Identify which cell holds the provided text, then report its (x, y) central coordinate. 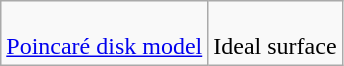
Poincaré disk model (104, 34)
Ideal surface (275, 34)
